Search for the cell housing the specified text and yield its (x, y) center coordinate. 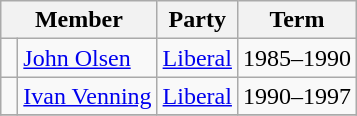
1990–1997 (296, 96)
Ivan Venning (88, 96)
1985–1990 (296, 58)
Party (197, 20)
Term (296, 20)
John Olsen (88, 58)
Member (79, 20)
